For the text-containing cell, return its midpoint in (x, y) coordinate format. 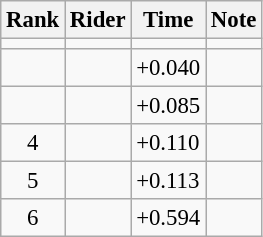
5 (33, 181)
+0.113 (168, 181)
Time (168, 20)
Rank (33, 20)
+0.110 (168, 143)
Rider (98, 20)
Note (234, 20)
+0.040 (168, 68)
+0.085 (168, 106)
4 (33, 143)
